Provide the [X, Y] coordinate of the cell's center where the given text is located.  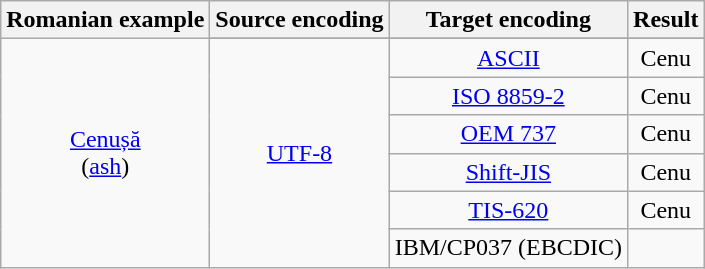
OEM 737 [508, 134]
Result [666, 20]
IBM/CP037 (EBCDIC) [508, 248]
ASCII [508, 58]
TIS-620 [508, 210]
UTF-8 [300, 153]
ISO 8859-2 [508, 96]
Cenușă(ash) [106, 153]
Shift-JIS [508, 172]
Romanian example [106, 20]
Source encoding [300, 20]
Target encoding [508, 20]
